Provide the [X, Y] coordinate of the cell's center where the given text is located.  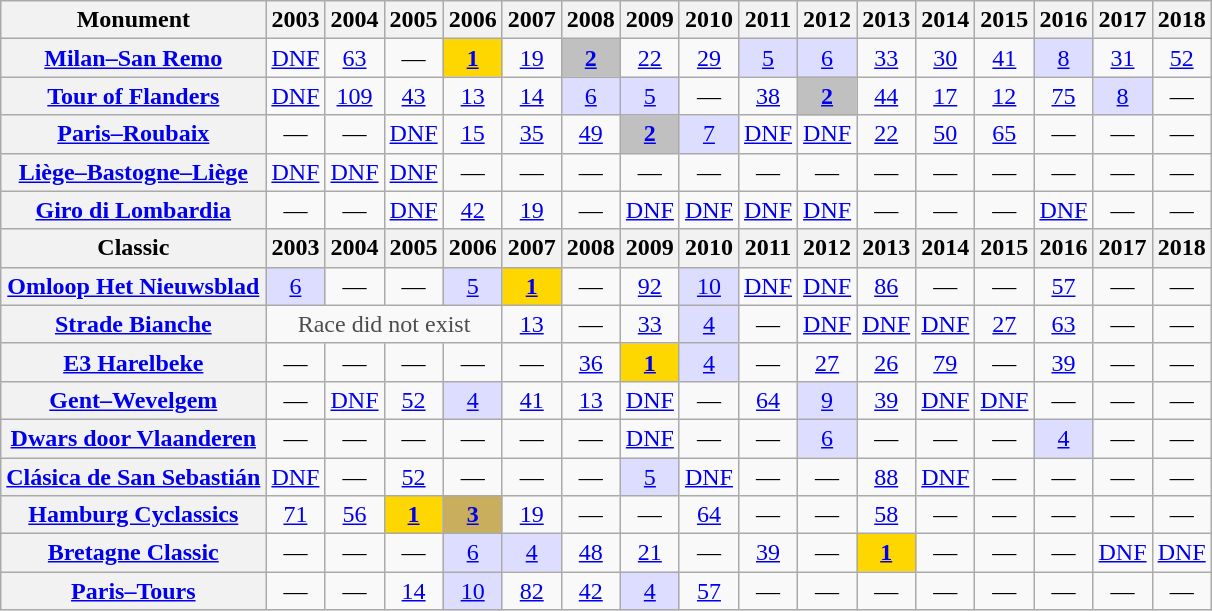
21 [650, 553]
Liège–Bastogne–Liège [134, 172]
9 [828, 400]
7 [708, 134]
Hamburg Cyclassics [134, 515]
Gent–Wevelgem [134, 400]
Clásica de San Sebastián [134, 477]
79 [946, 362]
29 [708, 58]
35 [532, 134]
65 [1004, 134]
82 [532, 591]
Race did not exist [384, 324]
31 [1122, 58]
Tour of Flanders [134, 96]
Monument [134, 20]
86 [886, 286]
3 [472, 515]
Bretagne Classic [134, 553]
44 [886, 96]
58 [886, 515]
Milan–San Remo [134, 58]
Dwars door Vlaanderen [134, 438]
Classic [134, 248]
88 [886, 477]
Paris–Tours [134, 591]
26 [886, 362]
Paris–Roubaix [134, 134]
109 [354, 96]
Giro di Lombardia [134, 210]
48 [590, 553]
17 [946, 96]
36 [590, 362]
50 [946, 134]
75 [1064, 96]
12 [1004, 96]
30 [946, 58]
15 [472, 134]
Omloop Het Nieuwsblad [134, 286]
38 [768, 96]
E3 Harelbeke [134, 362]
71 [296, 515]
56 [354, 515]
92 [650, 286]
43 [414, 96]
Strade Bianche [134, 324]
49 [590, 134]
